Pinpoint the cell where the given text exists, returning its [x, y] midpoint coordinate. 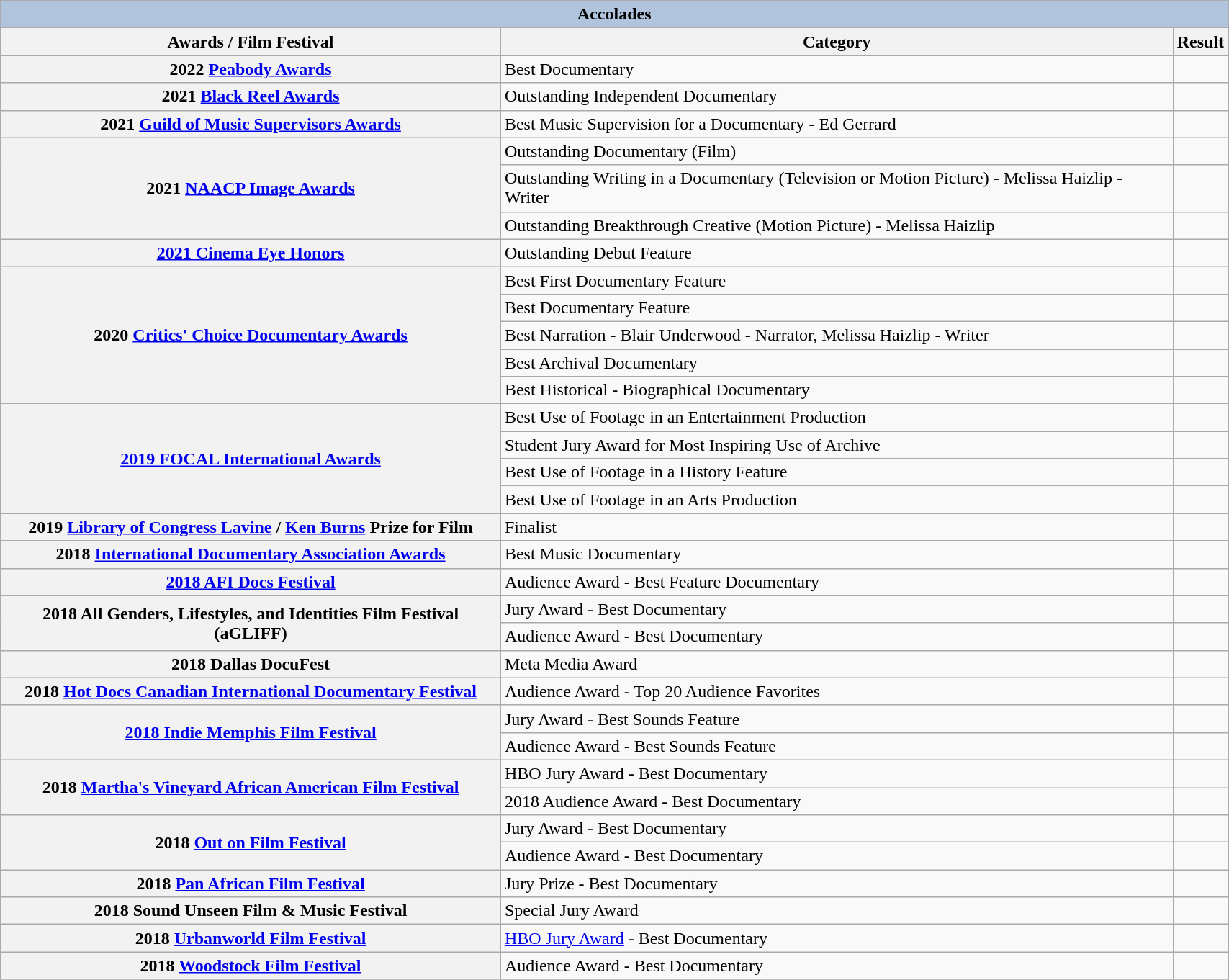
Best Use of Footage in a History Feature [837, 472]
Audience Award - Best Feature Documentary [837, 582]
Best Documentary [837, 69]
2018 Audience Award - Best Documentary [837, 801]
Best Music Supervision for a Documentary - Ed Gerrard [837, 124]
2019 Library of Congress Lavine / Ken Burns Prize for Film [251, 527]
Outstanding Independent Documentary [837, 96]
2018 Dallas DocuFest [251, 664]
2018 Hot Docs Canadian International Documentary Festival [251, 691]
2018 All Genders, Lifestyles, and Identities Film Festival (aGLIFF) [251, 623]
Special Jury Award [837, 911]
Category [837, 42]
Best Historical - Biographical Documentary [837, 390]
2018 Sound Unseen Film & Music Festival [251, 911]
2018 Out on Film Festival [251, 842]
2019 FOCAL International Awards [251, 459]
Best First Documentary Feature [837, 280]
2021 Guild of Music Supervisors Awards [251, 124]
Best Use of Footage in an Arts Production [837, 500]
Outstanding Breakthrough Creative (Motion Picture) - Melissa Haizlip [837, 225]
2021 NAACP Image Awards [251, 189]
2018 Pan African Film Festival [251, 884]
Student Jury Award for Most Inspiring Use of Archive [837, 445]
2021 Black Reel Awards [251, 96]
2020 Critics' Choice Documentary Awards [251, 335]
2021 Cinema Eye Honors [251, 253]
Jury Prize - Best Documentary [837, 884]
2018 AFI Docs Festival [251, 582]
2018 Woodstock Film Festival [251, 966]
Outstanding Writing in a Documentary (Television or Motion Picture) - Melissa Haizlip - Writer [837, 189]
2018 International Documentary Association Awards [251, 554]
Best Archival Documentary [837, 362]
2018 Urbanworld Film Festival [251, 938]
Best Use of Footage in an Entertainment Production [837, 418]
Best Music Documentary [837, 554]
Best Documentary Feature [837, 307]
Audience Award - Top 20 Audience Favorites [837, 691]
Audience Award - Best Sounds Feature [837, 746]
Accolades [615, 14]
Meta Media Award [837, 664]
Outstanding Debut Feature [837, 253]
2022 Peabody Awards [251, 69]
Result [1200, 42]
Finalist [837, 527]
2018 Martha's Vineyard African American Film Festival [251, 787]
Awards / Film Festival [251, 42]
Outstanding Documentary (Film) [837, 151]
Best Narration - Blair Underwood - Narrator, Melissa Haizlip - Writer [837, 335]
Jury Award - Best Sounds Feature [837, 719]
2018 Indie Memphis Film Festival [251, 732]
